Locate the cell with the specified text and output its [x, y] center coordinate. 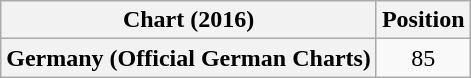
85 [423, 58]
Germany (Official German Charts) [189, 58]
Chart (2016) [189, 20]
Position [423, 20]
